Determine the [X, Y] coordinate at the center of the cell enclosing the given text.  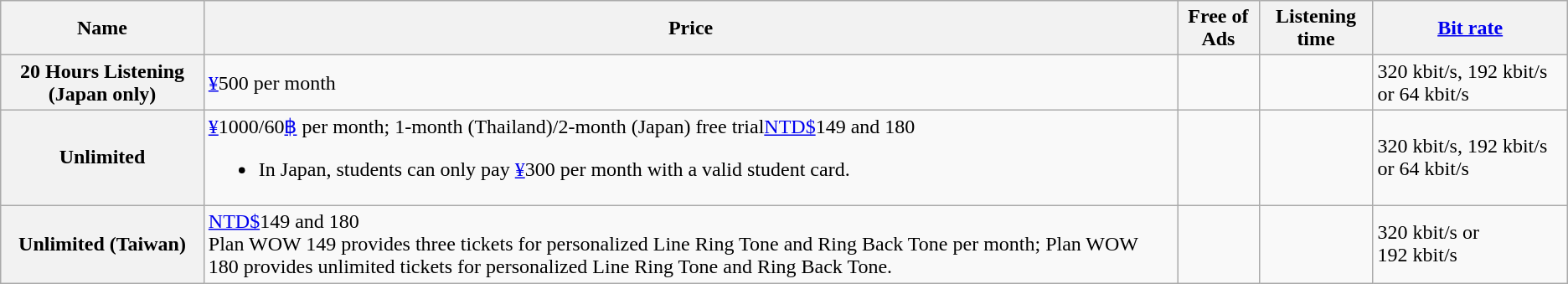
Unlimited [102, 157]
320 kbit/s or 192 kbit/s [1470, 244]
Listening time [1316, 28]
Free of Ads [1218, 28]
¥500 per month [690, 82]
20 Hours Listening (Japan only) [102, 82]
Price [690, 28]
Unlimited (Taiwan) [102, 244]
Bit rate [1470, 28]
Name [102, 28]
